Find where the given text appears and provide that cell's center as (X, Y) coordinate. 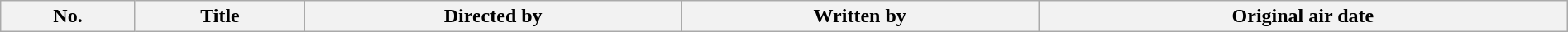
Original air date (1303, 16)
No. (68, 16)
Written by (860, 16)
Directed by (493, 16)
Title (220, 16)
